Extract the (x, y) coordinate from the center of the cell holding the provided text.  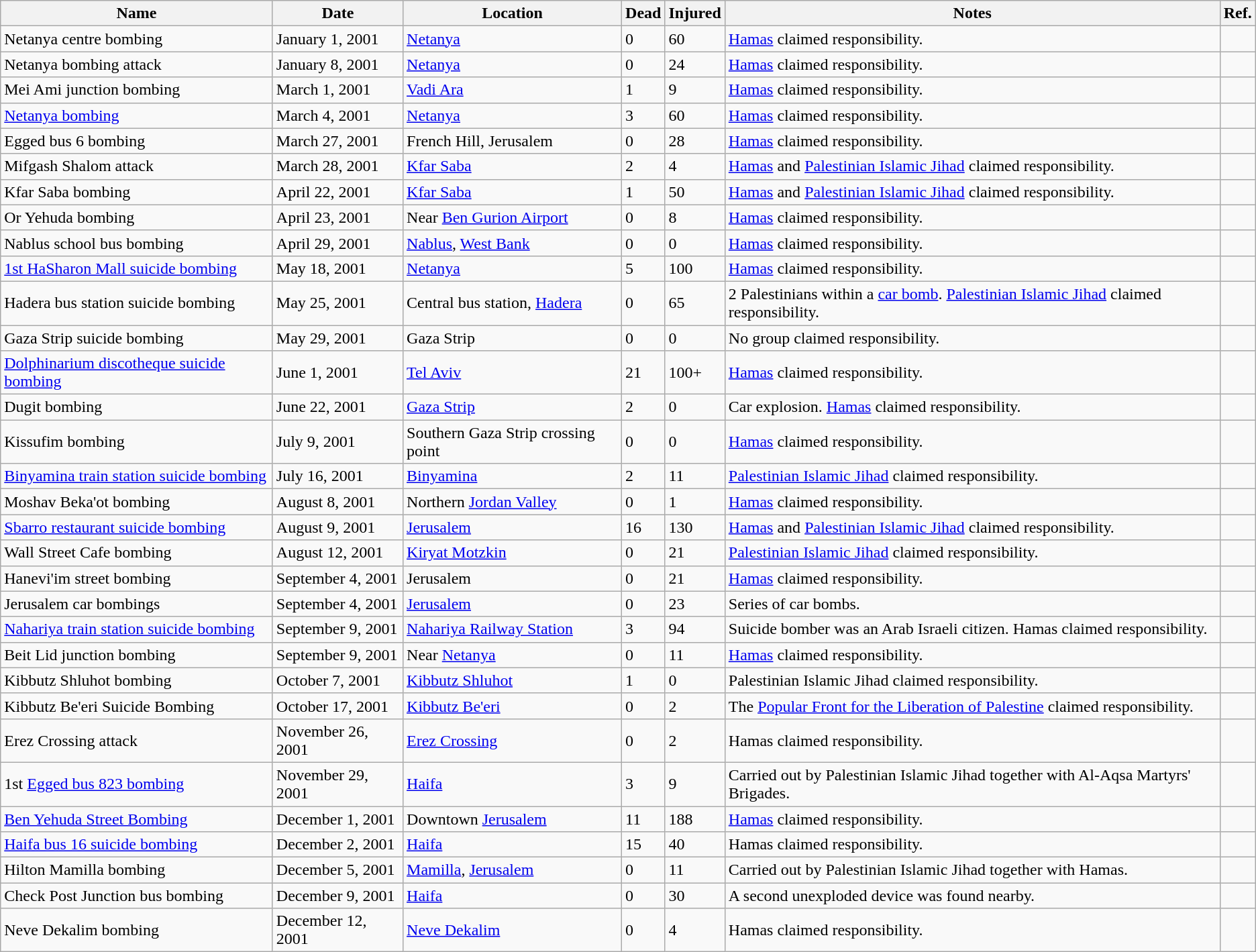
November 29, 2001 (337, 784)
March 28, 2001 (337, 166)
100+ (695, 373)
Sbarro restaurant suicide bombing (137, 527)
December 5, 2001 (337, 870)
August 8, 2001 (337, 502)
Carried out by Palestinian Islamic Jihad together with Hamas. (972, 870)
Wall Street Cafe bombing (137, 553)
16 (643, 527)
Kiryat Motzkin (513, 553)
1st HaSharon Mall suicide bombing (137, 268)
Kfar Saba bombing (137, 192)
Jerusalem car bombings (137, 604)
June 22, 2001 (337, 407)
August 12, 2001 (337, 553)
Vadi Ara (513, 90)
A second unexploded device was found nearby. (972, 896)
40 (695, 845)
Netanya centre bombing (137, 39)
50 (695, 192)
15 (643, 845)
94 (695, 629)
Kibbutz Be'eri (513, 706)
May 25, 2001 (337, 303)
April 23, 2001 (337, 217)
8 (695, 217)
Near Netanya (513, 655)
December 1, 2001 (337, 819)
5 (643, 268)
23 (695, 604)
French Hill, Jerusalem (513, 141)
Kissufim bombing (137, 441)
Suicide bomber was an Arab Israeli citizen. Hamas claimed responsibility. (972, 629)
August 9, 2001 (337, 527)
Name (137, 13)
Netanya bombing attack (137, 64)
28 (695, 141)
March 1, 2001 (337, 90)
July 9, 2001 (337, 441)
Binyamina (513, 476)
Binyamina train station suicide bombing (137, 476)
Southern Gaza Strip crossing point (513, 441)
Date (337, 13)
Mifgash Shalom attack (137, 166)
Neve Dekalim bombing (137, 930)
24 (695, 64)
December 12, 2001 (337, 930)
Neve Dekalim (513, 930)
1st Egged bus 823 bombing (137, 784)
June 1, 2001 (337, 373)
April 29, 2001 (337, 243)
Erez Crossing attack (137, 741)
Or Yehuda bombing (137, 217)
Car explosion. Hamas claimed responsibility. (972, 407)
100 (695, 268)
Dugit bombing (137, 407)
October 17, 2001 (337, 706)
Check Post Junction bus bombing (137, 896)
188 (695, 819)
Nablus, West Bank (513, 243)
Haifa bus 16 suicide bombing (137, 845)
April 22, 2001 (337, 192)
No group claimed responsibility. (972, 337)
March 4, 2001 (337, 115)
March 27, 2001 (337, 141)
Hadera bus station suicide bombing (137, 303)
Kibbutz Shluhot (513, 680)
Beit Lid junction bombing (137, 655)
July 16, 2001 (337, 476)
Nahariya Railway Station (513, 629)
Hanevi'im street bombing (137, 578)
December 2, 2001 (337, 845)
May 29, 2001 (337, 337)
Injured (695, 13)
January 1, 2001 (337, 39)
Egged bus 6 bombing (137, 141)
October 7, 2001 (337, 680)
The Popular Front for the Liberation of Palestine claimed responsibility. (972, 706)
Downtown Jerusalem (513, 819)
Gaza Strip suicide bombing (137, 337)
May 18, 2001 (337, 268)
30 (695, 896)
December 9, 2001 (337, 896)
65 (695, 303)
Erez Crossing (513, 741)
Hilton Mamilla bombing (137, 870)
Nablus school bus bombing (137, 243)
Nahariya train station suicide bombing (137, 629)
Moshav Beka'ot bombing (137, 502)
Carried out by Palestinian Islamic Jihad together with Al-Aqsa Martyrs' Brigades. (972, 784)
Kibbutz Be'eri Suicide Bombing (137, 706)
Near Ben Gurion Airport (513, 217)
Tel Aviv (513, 373)
January 8, 2001 (337, 64)
Ben Yehuda Street Bombing (137, 819)
Central bus station, Hadera (513, 303)
November 26, 2001 (337, 741)
130 (695, 527)
Mamilla, Jerusalem (513, 870)
Kibbutz Shluhot bombing (137, 680)
2 Palestinians within a car bomb. Palestinian Islamic Jihad claimed responsibility. (972, 303)
Mei Ami junction bombing (137, 90)
Ref. (1237, 13)
Northern Jordan Valley (513, 502)
Dead (643, 13)
Netanya bombing (137, 115)
Location (513, 13)
Dolphinarium discotheque suicide bombing (137, 373)
Notes (972, 13)
Series of car bombs. (972, 604)
